Output the (X, Y) coordinate of the center of the cell containing the given text.  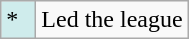
Led the league (112, 20)
* (18, 20)
